Provide the (x, y) coordinate of the cell's center where the given text is located.  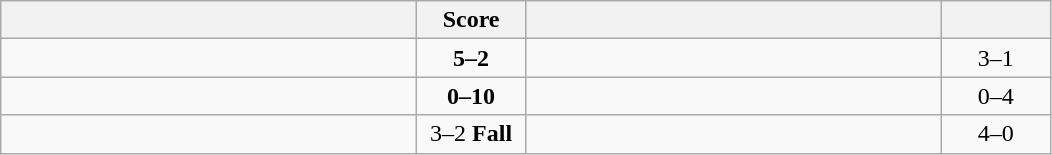
Score (472, 20)
5–2 (472, 58)
3–1 (996, 58)
0–10 (472, 96)
0–4 (996, 96)
4–0 (996, 134)
3–2 Fall (472, 134)
